Scan for the cell matching the given text and deliver its (X, Y) coordinate at center. 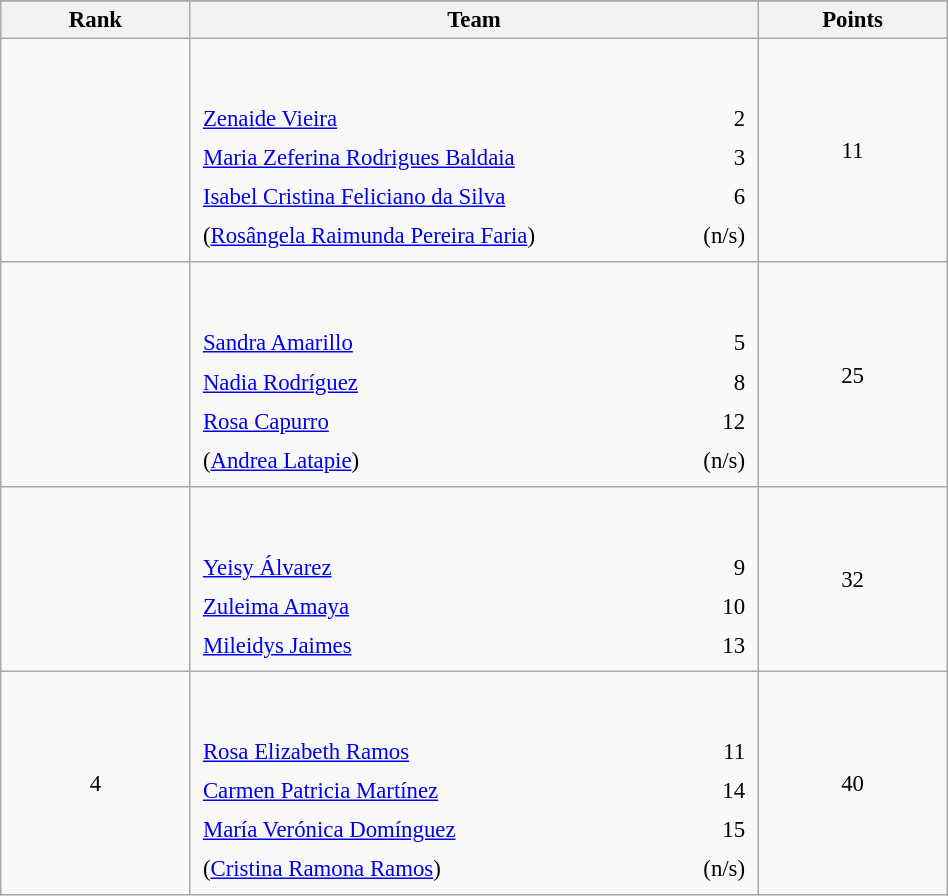
Rank (96, 20)
Zenaide Vieira (436, 119)
(Andrea Latapie) (408, 460)
Mileidys Jaimes (426, 645)
13 (703, 645)
Carmen Patricia Martínez (428, 791)
Isabel Cristina Feliciano da Silva (436, 197)
Team (474, 20)
15 (704, 830)
Zenaide Vieira 2 Maria Zeferina Rodrigues Baldaia 3 Isabel Cristina Feliciano da Silva 6 (Rosângela Raimunda Pereira Faria) (n/s) (474, 151)
8 (686, 382)
(Cristina Ramona Ramos) (428, 869)
4 (96, 783)
3 (714, 158)
25 (852, 374)
Zuleima Amaya (426, 606)
Rosa Elizabeth Ramos 11 Carmen Patricia Martínez 14 María Verónica Domínguez 15 (Cristina Ramona Ramos) (n/s) (474, 783)
5 (686, 343)
Rosa Elizabeth Ramos (428, 752)
9 (703, 567)
32 (852, 578)
6 (714, 197)
10 (703, 606)
Sandra Amarillo (408, 343)
(Rosângela Raimunda Pereira Faria) (436, 236)
María Verónica Domínguez (428, 830)
Maria Zeferina Rodrigues Baldaia (436, 158)
Points (852, 20)
40 (852, 783)
Yeisy Álvarez (426, 567)
12 (686, 421)
Sandra Amarillo 5 Nadia Rodríguez 8 Rosa Capurro 12 (Andrea Latapie) (n/s) (474, 374)
Rosa Capurro (408, 421)
Nadia Rodríguez (408, 382)
14 (704, 791)
2 (714, 119)
Yeisy Álvarez 9 Zuleima Amaya 10 Mileidys Jaimes 13 (474, 578)
